Output the (X, Y) coordinate of the center of the cell containing the given text.  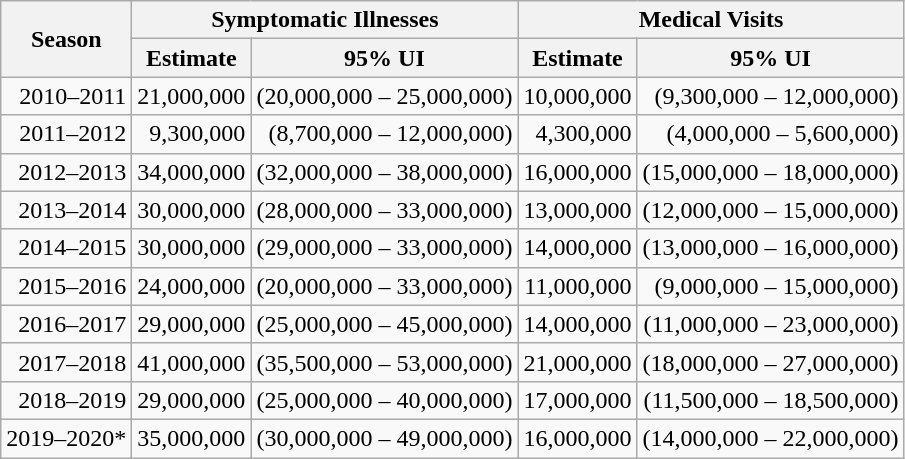
(35,500,000 – 53,000,000) (384, 362)
(28,000,000 – 33,000,000) (384, 210)
(12,000,000 – 15,000,000) (770, 210)
2010–2011 (66, 96)
2015–2016 (66, 286)
(32,000,000 – 38,000,000) (384, 172)
2013–2014 (66, 210)
34,000,000 (192, 172)
(11,000,000 – 23,000,000) (770, 324)
2019–2020* (66, 438)
(11,500,000 – 18,500,000) (770, 400)
(18,000,000 – 27,000,000) (770, 362)
24,000,000 (192, 286)
Medical Visits (711, 20)
9,300,000 (192, 134)
(25,000,000 – 45,000,000) (384, 324)
Season (66, 39)
11,000,000 (578, 286)
(15,000,000 – 18,000,000) (770, 172)
2016–2017 (66, 324)
2018–2019 (66, 400)
35,000,000 (192, 438)
(9,300,000 – 12,000,000) (770, 96)
13,000,000 (578, 210)
(13,000,000 – 16,000,000) (770, 248)
(30,000,000 – 49,000,000) (384, 438)
41,000,000 (192, 362)
(9,000,000 – 15,000,000) (770, 286)
17,000,000 (578, 400)
2017–2018 (66, 362)
(29,000,000 – 33,000,000) (384, 248)
(25,000,000 – 40,000,000) (384, 400)
10,000,000 (578, 96)
2012–2013 (66, 172)
(14,000,000 – 22,000,000) (770, 438)
(8,700,000 – 12,000,000) (384, 134)
Symptomatic Illnesses (325, 20)
2011–2012 (66, 134)
4,300,000 (578, 134)
(4,000,000 – 5,600,000) (770, 134)
(20,000,000 – 25,000,000) (384, 96)
2014–2015 (66, 248)
(20,000,000 – 33,000,000) (384, 286)
